For the text-containing cell, return its midpoint in (x, y) coordinate format. 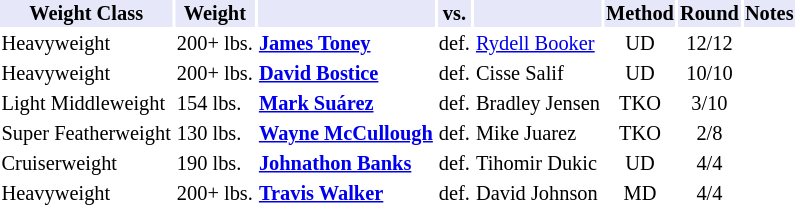
190 lbs. (214, 164)
Cruiserweight (86, 164)
10/10 (709, 74)
130 lbs. (214, 134)
Weight (214, 14)
Super Featherweight (86, 134)
Cisse Salif (538, 74)
Weight Class (86, 14)
Light Middleweight (86, 104)
4/4 (709, 164)
Johnathon Banks (346, 164)
Tihomir Dukic (538, 164)
Rydell Booker (538, 44)
Round (709, 14)
Mike Juarez (538, 134)
David Bostice (346, 74)
Mark Suárez (346, 104)
3/10 (709, 104)
vs. (454, 14)
Bradley Jensen (538, 104)
James Toney (346, 44)
Method (640, 14)
154 lbs. (214, 104)
2/8 (709, 134)
Notes (769, 14)
Wayne McCullough (346, 134)
12/12 (709, 44)
